Output the (X, Y) coordinate of the center of the cell containing the given text.  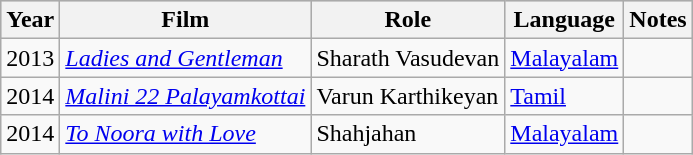
Notes (658, 20)
Film (186, 20)
Shahjahan (408, 134)
Language (564, 20)
Sharath Vasudevan (408, 58)
2013 (30, 58)
Tamil (564, 96)
Malini 22 Palayamkottai (186, 96)
To Noora with Love (186, 134)
Role (408, 20)
Year (30, 20)
Ladies and Gentleman (186, 58)
Varun Karthikeyan (408, 96)
